Search for the cell housing the specified text and yield its (X, Y) center coordinate. 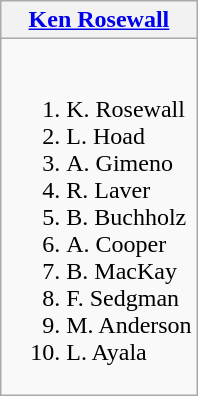
Ken Rosewall (99, 20)
K. Rosewall L. Hoad A. Gimeno R. Laver B. Buchholz A. Cooper B. MacKay F. Sedgman M. Anderson L. Ayala (99, 217)
